Find where the given text appears and provide that cell's center as [x, y] coordinate. 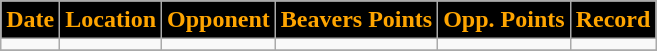
Location [111, 20]
Opp. Points [504, 20]
Beavers Points [356, 20]
Date [30, 20]
Opponent [219, 20]
Record [613, 20]
